Output the [X, Y] coordinate of the center of the cell containing the given text.  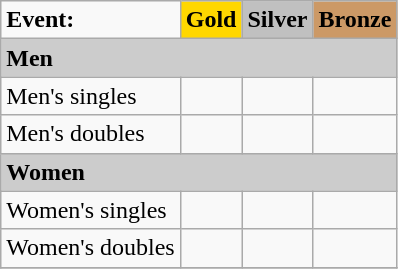
Men [199, 58]
Women [199, 172]
Silver [278, 20]
Men's singles [90, 96]
Women's singles [90, 210]
Gold [211, 20]
Men's doubles [90, 134]
Women's doubles [90, 248]
Bronze [355, 20]
Event: [90, 20]
